For the text-containing cell, return its midpoint in (X, Y) coordinate format. 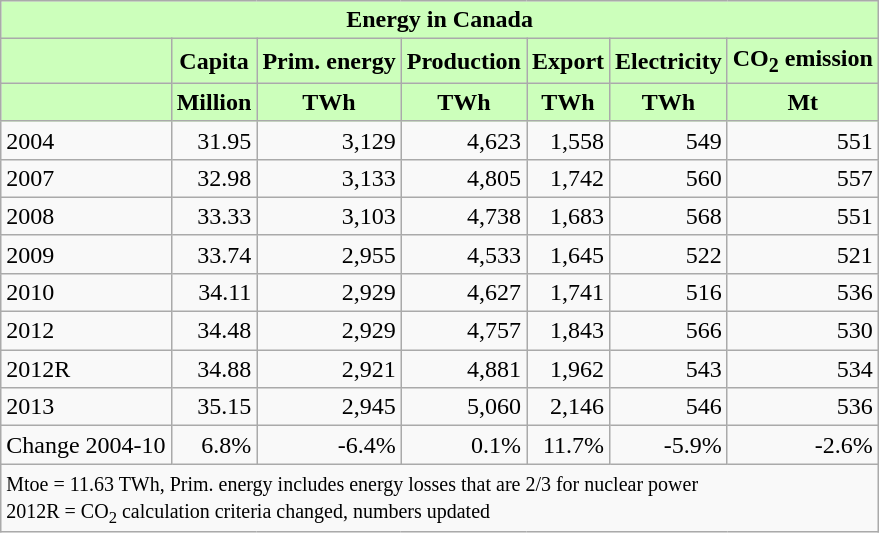
560 (669, 178)
2,955 (329, 254)
1,558 (568, 140)
3,133 (329, 178)
Electricity (669, 61)
34.48 (214, 331)
2012R (86, 369)
4,881 (464, 369)
1,962 (568, 369)
0.1% (464, 445)
516 (669, 292)
2013 (86, 407)
2,921 (329, 369)
2007 (86, 178)
-6.4% (329, 445)
3,103 (329, 216)
2012 (86, 331)
4,623 (464, 140)
2008 (86, 216)
Mtoe = 11.63 TWh, Prim. energy includes energy losses that are 2/3 for nuclear power2012R = CO2 calculation criteria changed, numbers updated (440, 498)
521 (802, 254)
1,843 (568, 331)
6.8% (214, 445)
568 (669, 216)
Capita (214, 61)
530 (802, 331)
2,945 (329, 407)
Change 2004-10 (86, 445)
31.95 (214, 140)
1,741 (568, 292)
-5.9% (669, 445)
3,129 (329, 140)
11.7% (568, 445)
Mt (802, 102)
546 (669, 407)
4,627 (464, 292)
4,533 (464, 254)
33.74 (214, 254)
33.33 (214, 216)
4,757 (464, 331)
Energy in Canada (440, 20)
34.11 (214, 292)
2004 (86, 140)
522 (669, 254)
2,146 (568, 407)
2009 (86, 254)
Prim. energy (329, 61)
566 (669, 331)
549 (669, 140)
35.15 (214, 407)
34.88 (214, 369)
32.98 (214, 178)
1,645 (568, 254)
543 (669, 369)
Production (464, 61)
1,683 (568, 216)
CO2 emission (802, 61)
Export (568, 61)
Million (214, 102)
4,738 (464, 216)
2010 (86, 292)
534 (802, 369)
-2.6% (802, 445)
4,805 (464, 178)
1,742 (568, 178)
5,060 (464, 407)
557 (802, 178)
